Search for the cell housing the specified text and yield its [x, y] center coordinate. 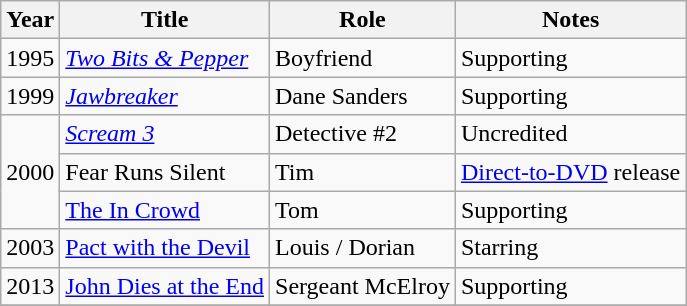
Boyfriend [363, 58]
Scream 3 [165, 134]
Role [363, 20]
Tom [363, 210]
Jawbreaker [165, 96]
Louis / Dorian [363, 248]
Dane Sanders [363, 96]
Starring [570, 248]
2000 [30, 172]
Two Bits & Pepper [165, 58]
The In Crowd [165, 210]
Sergeant McElroy [363, 286]
1999 [30, 96]
Direct-to-DVD release [570, 172]
Detective #2 [363, 134]
Fear Runs Silent [165, 172]
Year [30, 20]
Pact with the Devil [165, 248]
John Dies at the End [165, 286]
2013 [30, 286]
1995 [30, 58]
Tim [363, 172]
Notes [570, 20]
Uncredited [570, 134]
Title [165, 20]
2003 [30, 248]
